For the text-containing cell, return its midpoint in [x, y] coordinate format. 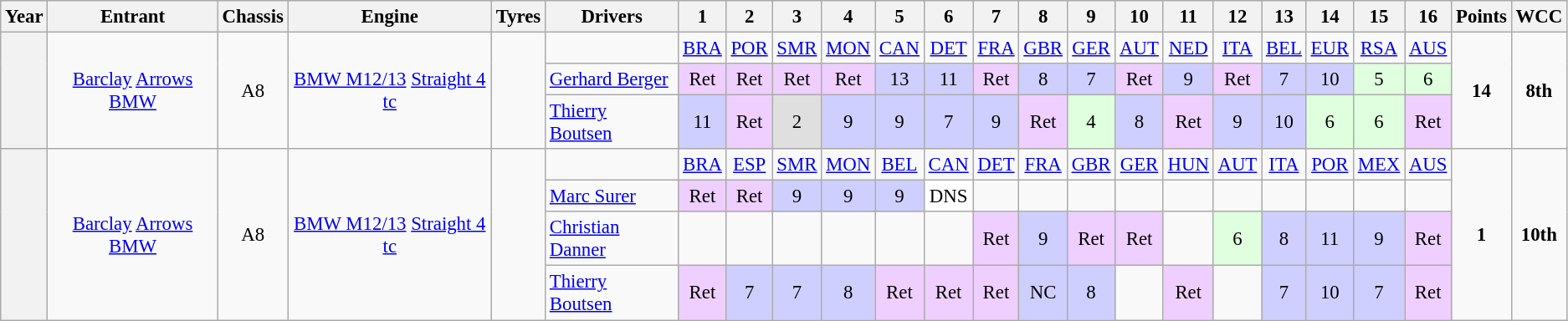
Christian Danner [612, 239]
Drivers [612, 17]
Year [24, 17]
Chassis [253, 17]
Entrant [132, 17]
MEX [1379, 165]
EUR [1330, 48]
15 [1379, 17]
Tyres [518, 17]
16 [1428, 17]
Marc Surer [612, 196]
NED [1188, 48]
12 [1237, 17]
Engine [390, 17]
3 [797, 17]
Gerhard Berger [612, 79]
10th [1539, 234]
Points [1481, 17]
8th [1539, 91]
DNS [949, 196]
RSA [1379, 48]
HUN [1188, 165]
ESP [750, 165]
WCC [1539, 17]
NC [1043, 293]
